Determine the [X, Y] coordinate at the center of the cell enclosing the given text.  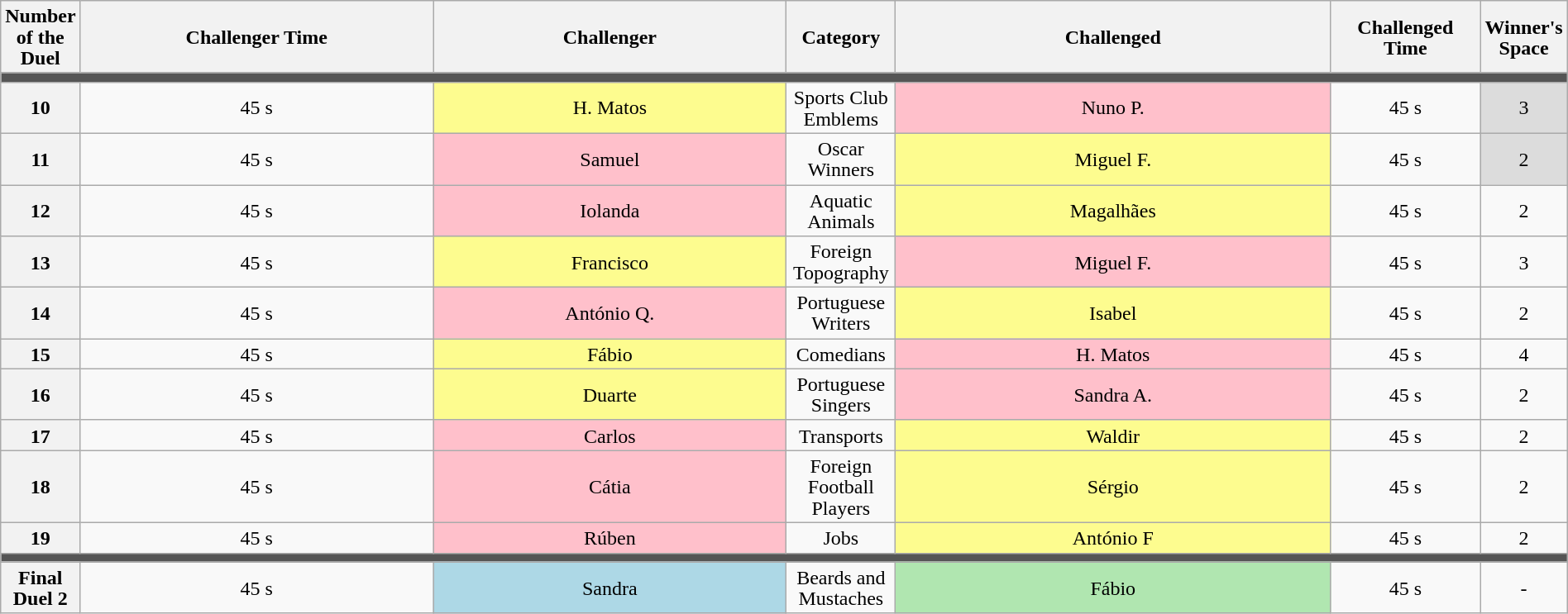
Number of the Duel [41, 37]
11 [41, 159]
António F [1113, 537]
Waldir [1113, 435]
Sandra [610, 588]
Sports Club Emblems [841, 107]
Nuno P. [1113, 107]
Sandra A. [1113, 394]
Challenged Time [1406, 37]
Final Duel 2 [41, 588]
Rúben [610, 537]
Sérgio [1113, 487]
Cátia [610, 487]
18 [41, 487]
Challenger [610, 37]
Comedians [841, 354]
Oscar Winners [841, 159]
13 [41, 262]
Challenger Time [256, 37]
16 [41, 394]
- [1523, 588]
4 [1523, 354]
Iolanda [610, 211]
14 [41, 313]
Transports [841, 435]
Category [841, 37]
Jobs [841, 537]
António Q. [610, 313]
Carlos [610, 435]
Aquatic Animals [841, 211]
Challenged [1113, 37]
Francisco [610, 262]
Magalhães [1113, 211]
19 [41, 537]
10 [41, 107]
15 [41, 354]
17 [41, 435]
Foreign Topography [841, 262]
12 [41, 211]
Duarte [610, 394]
Isabel [1113, 313]
Portuguese Singers [841, 394]
Portuguese Writers [841, 313]
Samuel [610, 159]
Foreign Football Players [841, 487]
Winner's Space [1523, 37]
Beards and Mustaches [841, 588]
